Search for the cell housing the specified text and yield its [x, y] center coordinate. 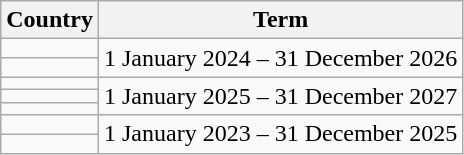
Country [50, 20]
1 January 2025 – 31 December 2027 [280, 96]
1 January 2023 – 31 December 2025 [280, 134]
1 January 2024 – 31 December 2026 [280, 58]
Term [280, 20]
